Scan for the cell matching the given text and deliver its [x, y] coordinate at center. 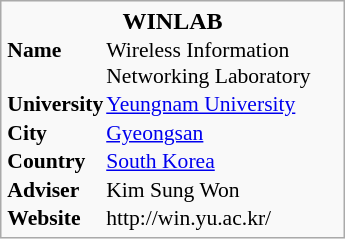
Country [56, 161]
Website [56, 218]
City [56, 132]
Kim Sung Won [222, 189]
Wireless Information Networking Laboratory [222, 63]
South Korea [222, 161]
University [56, 104]
Adviser [56, 189]
Gyeongsan [222, 132]
Name [56, 63]
WINLAB [172, 21]
Yeungnam University [222, 104]
http://win.yu.ac.kr/ [222, 218]
